Output the [X, Y] coordinate of the center of the cell containing the given text.  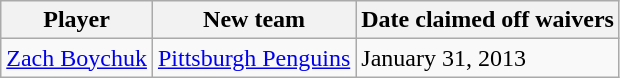
Zach Boychuk [77, 58]
Date claimed off waivers [488, 20]
New team [254, 20]
Pittsburgh Penguins [254, 58]
January 31, 2013 [488, 58]
Player [77, 20]
